From the cell containing the given text, extract its center point as (x, y) coordinate. 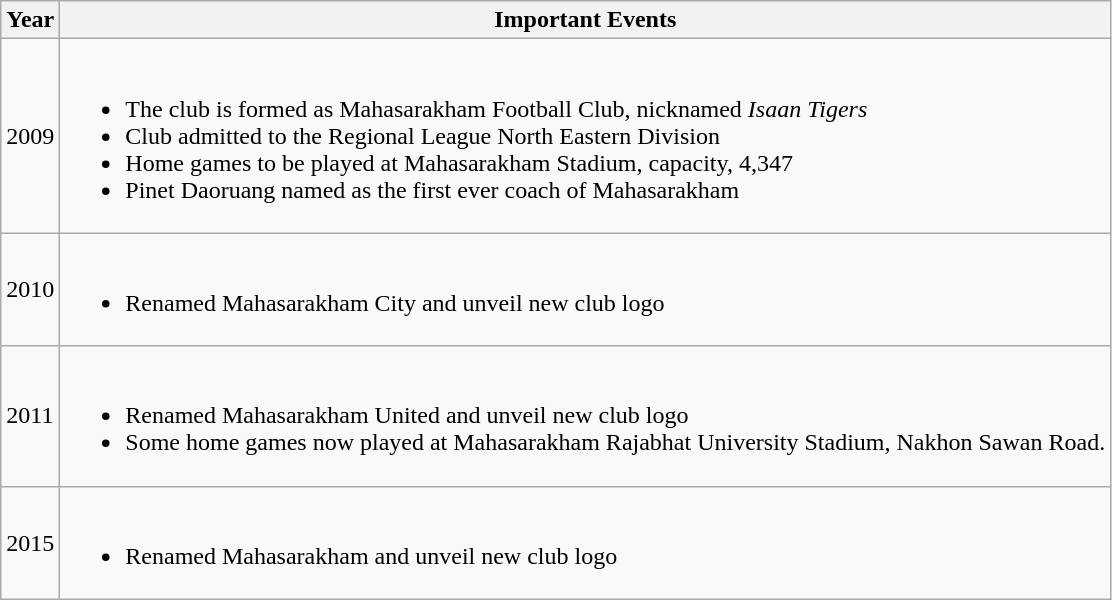
Renamed Mahasarakham United and unveil new club logoSome home games now played at Mahasarakham Rajabhat University Stadium, Nakhon Sawan Road. (586, 416)
Renamed Mahasarakham City and unveil new club logo (586, 290)
2009 (30, 136)
Renamed Mahasarakham and unveil new club logo (586, 542)
Important Events (586, 20)
2015 (30, 542)
2011 (30, 416)
2010 (30, 290)
Year (30, 20)
